Extract the (X, Y) coordinate from the center of the cell holding the provided text.  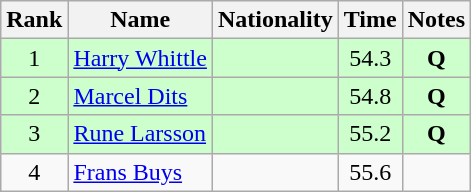
Time (370, 20)
Frans Buys (140, 172)
Harry Whittle (140, 58)
Nationality (275, 20)
Rank (34, 20)
54.8 (370, 96)
Rune Larsson (140, 134)
Notes (436, 20)
55.2 (370, 134)
54.3 (370, 58)
Name (140, 20)
2 (34, 96)
1 (34, 58)
Marcel Dits (140, 96)
3 (34, 134)
55.6 (370, 172)
4 (34, 172)
